Return the (x, y) coordinate for the center point of the cell that contains the specified text.  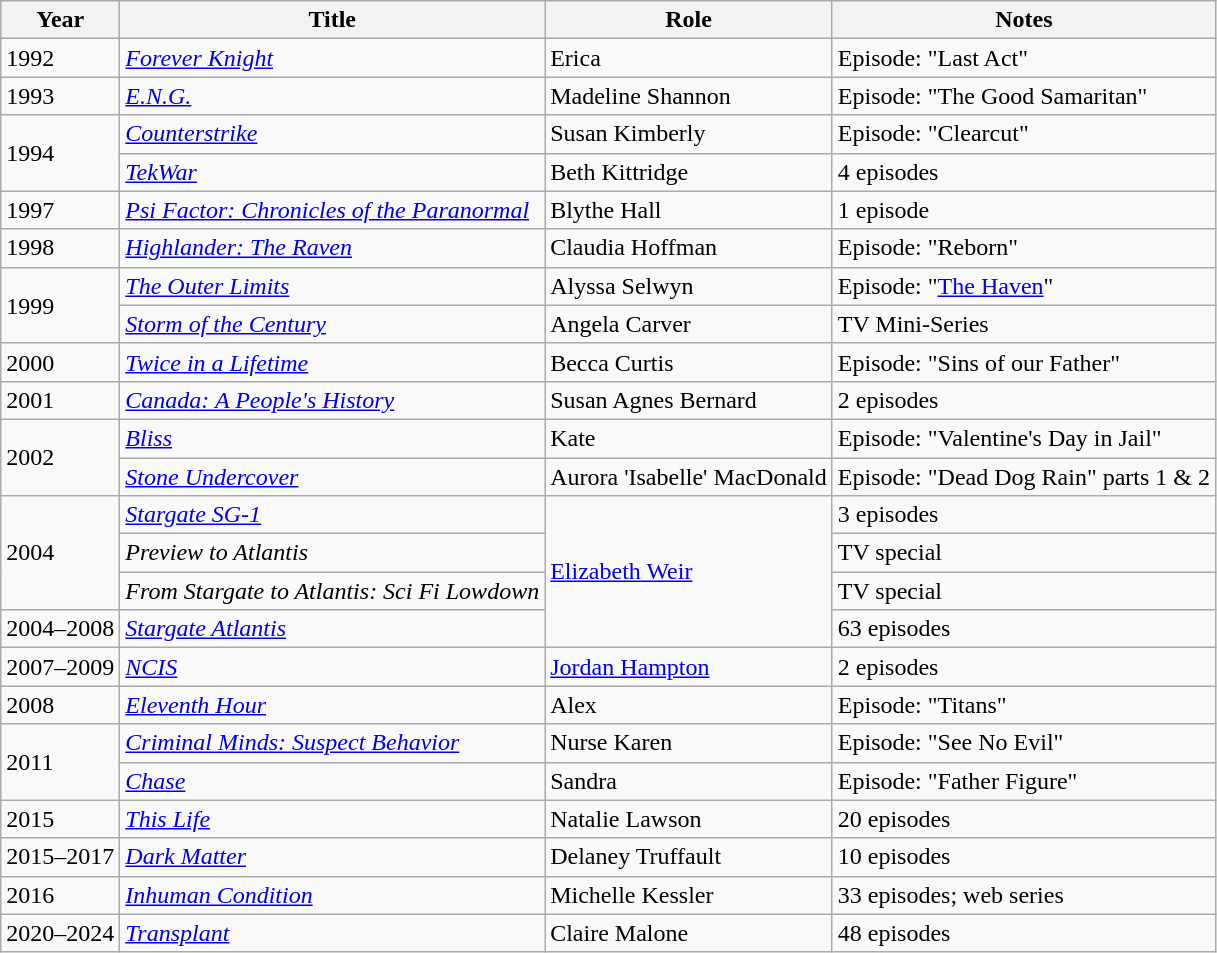
4 episodes (1024, 172)
Becca Curtis (689, 362)
Storm of the Century (332, 324)
TekWar (332, 172)
Episode: "Clearcut" (1024, 134)
1992 (60, 58)
2000 (60, 362)
Twice in a Lifetime (332, 362)
Episode: "The Haven" (1024, 286)
Criminal Minds: Suspect Behavior (332, 743)
3 episodes (1024, 515)
Alyssa Selwyn (689, 286)
Kate (689, 438)
Chase (332, 781)
Claudia Hoffman (689, 248)
Transplant (332, 933)
Episode: "Reborn" (1024, 248)
33 episodes; web series (1024, 895)
1 episode (1024, 210)
2002 (60, 457)
2008 (60, 705)
Dark Matter (332, 857)
Episode: "Dead Dog Rain" parts 1 & 2 (1024, 477)
Claire Malone (689, 933)
Elizabeth Weir (689, 572)
Counterstrike (332, 134)
Notes (1024, 20)
Inhuman Condition (332, 895)
48 episodes (1024, 933)
This Life (332, 819)
1999 (60, 305)
Stargate Atlantis (332, 629)
63 episodes (1024, 629)
Title (332, 20)
NCIS (332, 667)
Jordan Hampton (689, 667)
Blythe Hall (689, 210)
Susan Kimberly (689, 134)
Forever Knight (332, 58)
The Outer Limits (332, 286)
1994 (60, 153)
2004 (60, 553)
Aurora 'Isabelle' MacDonald (689, 477)
Bliss (332, 438)
Episode: "The Good Samaritan" (1024, 96)
2004–2008 (60, 629)
Episode: "Sins of our Father" (1024, 362)
E.N.G. (332, 96)
Eleventh Hour (332, 705)
Susan Agnes Bernard (689, 400)
10 episodes (1024, 857)
2011 (60, 762)
Stargate SG-1 (332, 515)
Episode: "See No Evil" (1024, 743)
2001 (60, 400)
Nurse Karen (689, 743)
Madeline Shannon (689, 96)
Episode: "Father Figure" (1024, 781)
Sandra (689, 781)
TV Mini-Series (1024, 324)
Preview to Atlantis (332, 553)
Highlander: The Raven (332, 248)
Role (689, 20)
From Stargate to Atlantis: Sci Fi Lowdown (332, 591)
Delaney Truffault (689, 857)
Episode: "Valentine's Day in Jail" (1024, 438)
2015–2017 (60, 857)
Erica (689, 58)
2020–2024 (60, 933)
Michelle Kessler (689, 895)
Canada: A People's History (332, 400)
Psi Factor: Chronicles of the Paranormal (332, 210)
20 episodes (1024, 819)
Year (60, 20)
Episode: "Titans" (1024, 705)
1998 (60, 248)
Natalie Lawson (689, 819)
Alex (689, 705)
2007–2009 (60, 667)
Stone Undercover (332, 477)
2015 (60, 819)
Angela Carver (689, 324)
Beth Kittridge (689, 172)
1993 (60, 96)
2016 (60, 895)
Episode: "Last Act" (1024, 58)
1997 (60, 210)
